Output the (X, Y) coordinate of the center of the cell containing the given text.  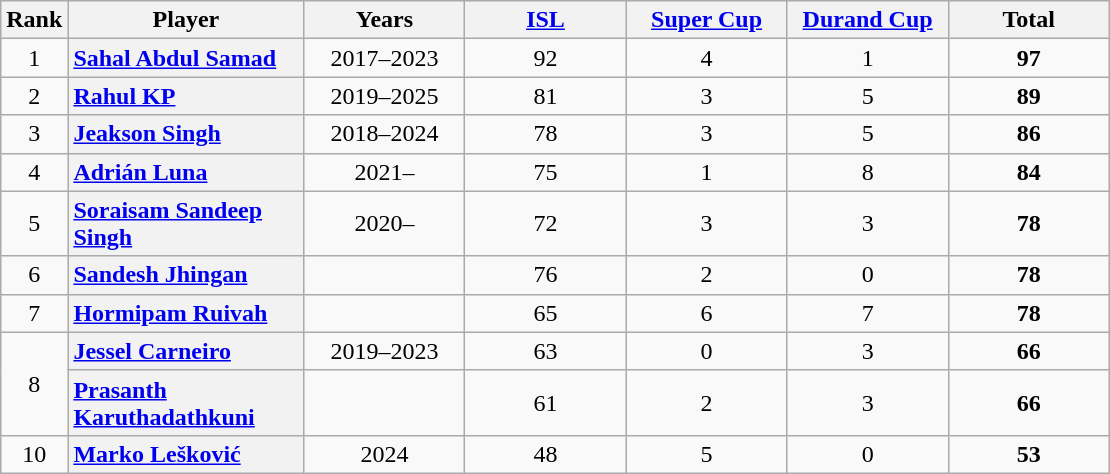
2019–2023 (384, 351)
Rank (34, 20)
Sahal Abdul Samad (186, 58)
72 (546, 224)
61 (546, 402)
75 (546, 172)
97 (1028, 58)
48 (546, 454)
Player (186, 20)
Jeakson Singh (186, 134)
53 (1028, 454)
Prasanth Karuthadathkuni (186, 402)
2021– (384, 172)
Adrián Luna (186, 172)
63 (546, 351)
89 (1028, 96)
Marko Lešković (186, 454)
86 (1028, 134)
Super Cup (706, 20)
Rahul KP (186, 96)
65 (546, 313)
Sandesh Jhingan (186, 275)
2020– (384, 224)
2019–2025 (384, 96)
2018–2024 (384, 134)
Hormipam Ruivah (186, 313)
Years (384, 20)
92 (546, 58)
Durand Cup (868, 20)
10 (34, 454)
84 (1028, 172)
76 (546, 275)
2017–2023 (384, 58)
Jessel Carneiro (186, 351)
81 (546, 96)
2024 (384, 454)
Soraisam Sandeep Singh (186, 224)
ISL (546, 20)
Total (1028, 20)
